Search for the cell housing the specified text and yield its [x, y] center coordinate. 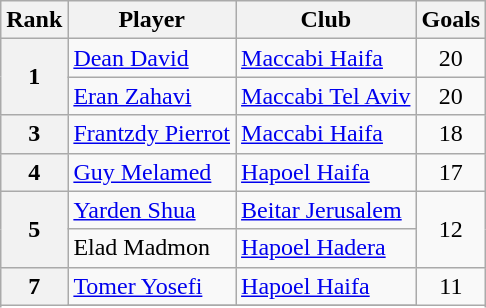
18 [451, 134]
Beitar Jerusalem [326, 210]
Goals [451, 20]
12 [451, 229]
4 [34, 172]
Tomer Yosefi [152, 286]
Eran Zahavi [152, 96]
Elad Madmon [152, 248]
Rank [34, 20]
7 [34, 286]
Yarden Shua [152, 210]
5 [34, 229]
Frantzdy Pierrot [152, 134]
1 [34, 77]
Club [326, 20]
11 [451, 286]
3 [34, 134]
Dean David [152, 58]
Maccabi Tel Aviv [326, 96]
Guy Melamed [152, 172]
Player [152, 20]
17 [451, 172]
Hapoel Hadera [326, 248]
